From the cell containing the given text, extract its center point as (x, y) coordinate. 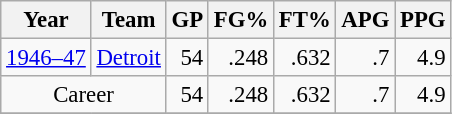
Year (46, 20)
Career (84, 95)
FT% (304, 20)
Detroit (128, 58)
PPG (423, 20)
APG (366, 20)
Team (128, 20)
GP (187, 20)
1946–47 (46, 58)
FG% (240, 20)
